From the cell containing the given text, extract its center point as (X, Y) coordinate. 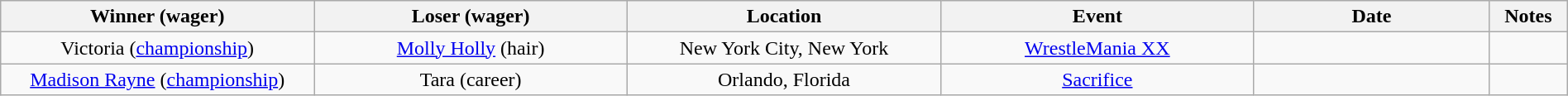
Loser (wager) (471, 17)
Date (1371, 17)
Orlando, Florida (784, 79)
Victoria (championship) (157, 48)
Madison Rayne (championship) (157, 79)
Event (1097, 17)
Notes (1528, 17)
WrestleMania XX (1097, 48)
Location (784, 17)
Tara (career) (471, 79)
New York City, New York (784, 48)
Winner (wager) (157, 17)
Sacrifice (1097, 79)
Molly Holly (hair) (471, 48)
